Return the (X, Y) coordinate for the center point of the cell that contains the specified text.  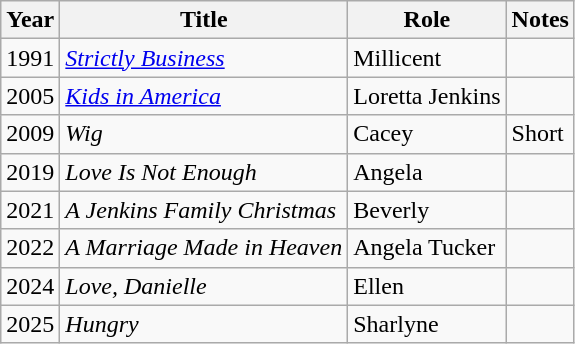
Title (204, 20)
Love, Danielle (204, 286)
Love Is Not Enough (204, 172)
Angela (427, 172)
Role (427, 20)
2021 (30, 210)
Wig (204, 134)
2025 (30, 324)
Ellen (427, 286)
2022 (30, 248)
2019 (30, 172)
Angela Tucker (427, 248)
Millicent (427, 58)
Strictly Business (204, 58)
Beverly (427, 210)
Kids in America (204, 96)
A Jenkins Family Christmas (204, 210)
Year (30, 20)
Hungry (204, 324)
Sharlyne (427, 324)
Loretta Jenkins (427, 96)
Notes (540, 20)
2009 (30, 134)
1991 (30, 58)
2005 (30, 96)
Short (540, 134)
2024 (30, 286)
A Marriage Made in Heaven (204, 248)
Cacey (427, 134)
